Locate the cell with the specified text and output its (x, y) center coordinate. 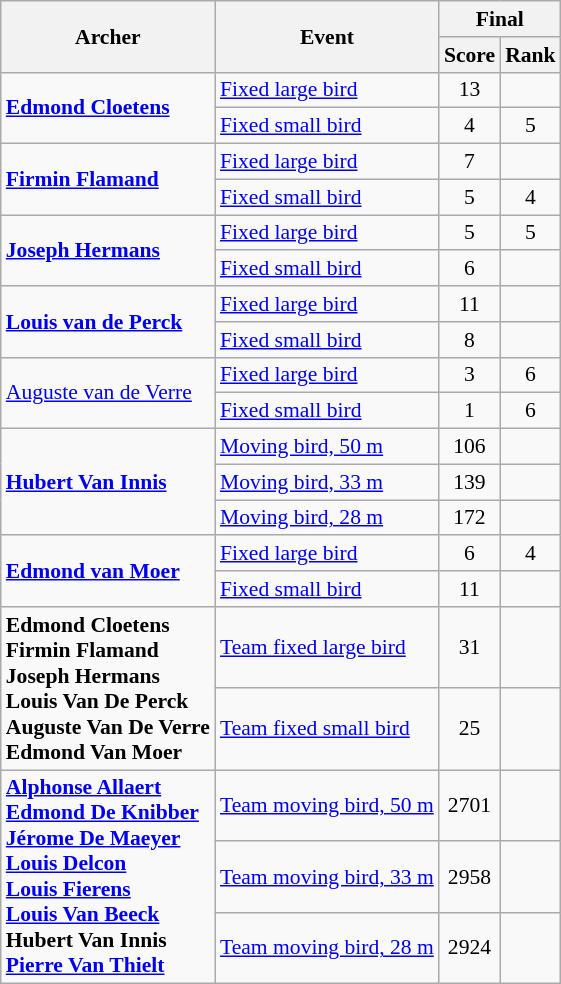
Team fixed large bird (327, 648)
2924 (470, 948)
8 (470, 340)
Edmond van Moer (108, 572)
Archer (108, 36)
Louis van de Perck (108, 322)
2701 (470, 806)
Moving bird, 28 m (327, 518)
Auguste van de Verre (108, 392)
1 (470, 411)
Moving bird, 50 m (327, 447)
3 (470, 375)
Hubert Van Innis (108, 482)
25 (470, 729)
Firmin Flamand (108, 180)
Score (470, 55)
172 (470, 518)
7 (470, 162)
106 (470, 447)
2958 (470, 876)
Final (500, 19)
13 (470, 90)
31 (470, 648)
139 (470, 482)
Team moving bird, 28 m (327, 948)
Moving bird, 33 m (327, 482)
Team fixed small bird (327, 729)
Rank (530, 55)
Team moving bird, 33 m (327, 876)
Team moving bird, 50 m (327, 806)
Edmond Cloetens Firmin Flamand Joseph Hermans Louis Van De Perck Auguste Van De Verre Edmond Van Moer (108, 688)
Event (327, 36)
Alphonse Allaert Edmond De Knibber Jérome De Maeyer Louis Delcon Louis Fierens Louis Van Beeck Hubert Van Innis Pierre Van Thielt (108, 877)
Edmond Cloetens (108, 108)
Joseph Hermans (108, 250)
